Pinpoint the cell where the given text exists, returning its (X, Y) midpoint coordinate. 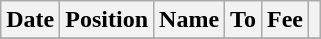
Name (190, 20)
Position (107, 20)
To (244, 20)
Date (30, 20)
Fee (284, 20)
